Search for the cell housing the specified text and yield its [x, y] center coordinate. 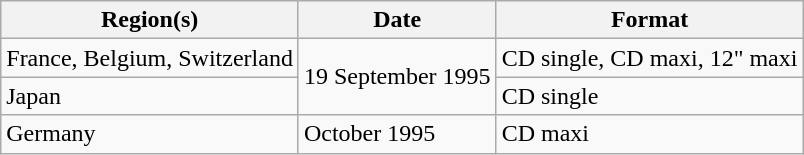
Date [397, 20]
Japan [150, 96]
CD maxi [650, 134]
Format [650, 20]
Region(s) [150, 20]
Germany [150, 134]
France, Belgium, Switzerland [150, 58]
19 September 1995 [397, 77]
October 1995 [397, 134]
CD single, CD maxi, 12" maxi [650, 58]
CD single [650, 96]
